Return the (x, y) coordinate for the center point of the cell that contains the specified text.  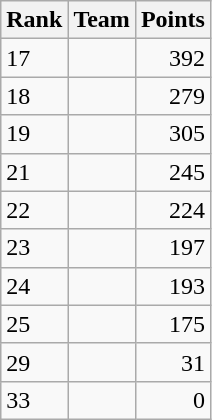
29 (34, 362)
19 (34, 134)
24 (34, 286)
Rank (34, 20)
22 (34, 210)
0 (172, 400)
305 (172, 134)
245 (172, 172)
23 (34, 248)
175 (172, 324)
224 (172, 210)
Points (172, 20)
31 (172, 362)
25 (34, 324)
21 (34, 172)
17 (34, 58)
279 (172, 96)
392 (172, 58)
18 (34, 96)
33 (34, 400)
Team (102, 20)
193 (172, 286)
197 (172, 248)
